Output the (X, Y) coordinate of the center of the cell containing the given text.  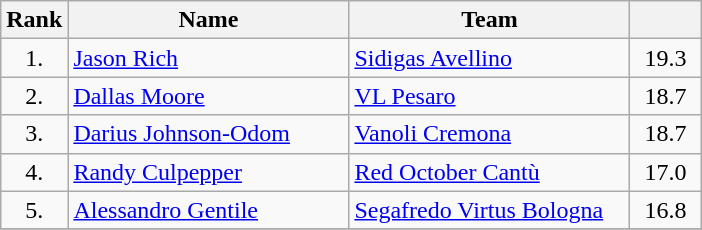
17.0 (666, 172)
Sidigas Avellino (490, 58)
5. (34, 210)
19.3 (666, 58)
VL Pesaro (490, 96)
Alessandro Gentile (208, 210)
Rank (34, 20)
Randy Culpepper (208, 172)
3. (34, 134)
Red October Cantù (490, 172)
Name (208, 20)
Jason Rich (208, 58)
Dallas Moore (208, 96)
1. (34, 58)
4. (34, 172)
Segafredo Virtus Bologna (490, 210)
Team (490, 20)
Darius Johnson-Odom (208, 134)
2. (34, 96)
Vanoli Cremona (490, 134)
16.8 (666, 210)
